Find where the given text appears and provide that cell's center as [x, y] coordinate. 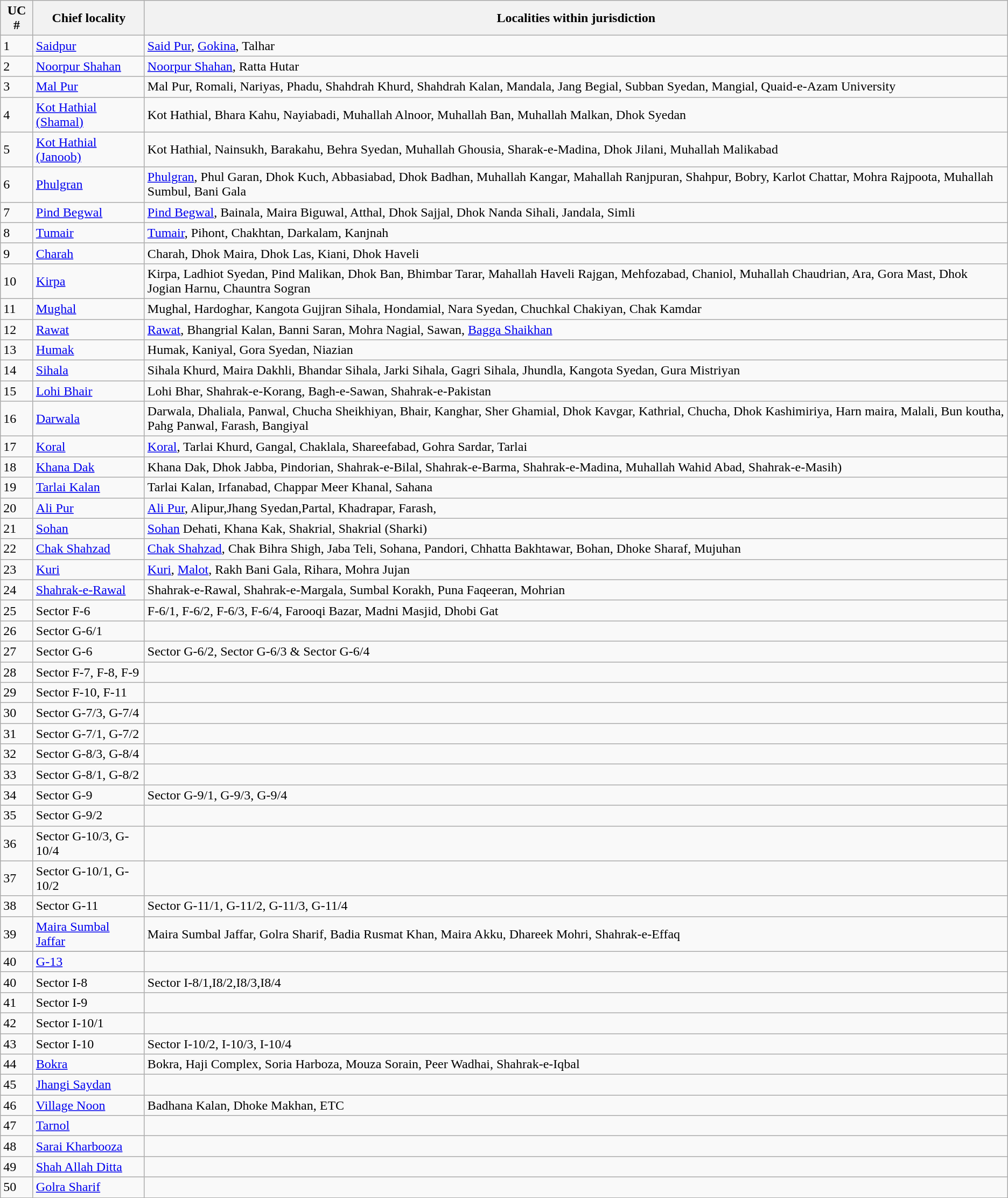
Localities within jurisdiction [576, 18]
Lohi Bhair [88, 391]
Bokra, Haji Complex, Soria Harboza, Mouza Sorain, Peer Wadhai, Shahrak-e-Iqbal [576, 1064]
Pind Begwal, Bainala, Maira Biguwal, Atthal, Dhok Sajjal, Dhok Nanda Sihali, Jandala, Simli [576, 212]
Sector F-6 [88, 610]
26 [17, 631]
UC # [17, 18]
Tarlai Kalan [88, 487]
4 [17, 114]
Sector G-6 [88, 651]
17 [17, 447]
5 [17, 150]
Kuri [88, 569]
1 [17, 46]
Pind Begwal [88, 212]
3 [17, 87]
Sihala Khurd, Maira Dakhli, Bhandar Sihala, Jarki Sihala, Gagri Sihala, Jhundla, Kangota Syedan, Gura Mistriyan [576, 371]
Lohi Bhar, Shahrak-e-Korang, Bagh-e-Sawan, Shahrak-e-Pakistan [576, 391]
Sector G-9/1, G-9/3, G-9/4 [576, 795]
Mughal [88, 309]
Golra Sharif [88, 1187]
Sector F-10, F-11 [88, 693]
38 [17, 906]
Sector G-11/1, G-11/2, G-11/3, G-11/4 [576, 906]
Shah Allah Ditta [88, 1167]
Mughal, Hardoghar, Kangota Gujjran Sihala, Hondamial, Nara Syedan, Chuchkal Chakiyan, Chak Kamdar [576, 309]
20 [17, 508]
9 [17, 253]
Sector G-7/1, G-7/2 [88, 734]
Shahrak-e-Rawal, Shahrak-e-Margala, Sumbal Korakh, Puna Faqeeran, Mohrian [576, 590]
16 [17, 419]
Kot Hathial (Janoob) [88, 150]
48 [17, 1146]
Charah, Dhok Maira, Dhok Las, Kiani, Dhok Haveli [576, 253]
Charah [88, 253]
Humak, Kaniyal, Gora Syedan, Niazian [576, 350]
Kirpa [88, 281]
18 [17, 467]
Sector G-8/3, G-8/4 [88, 754]
Village Noon [88, 1105]
29 [17, 693]
14 [17, 371]
Sector I-8/1,I8/2,I8/3,I8/4 [576, 982]
F-6/1, F-6/2, F-6/3, F-6/4, Farooqi Bazar, Madni Masjid, Dhobi Gat [576, 610]
32 [17, 754]
23 [17, 569]
Khana Dak, Dhok Jabba, Pindorian, Shahrak-e-Bilal, Shahrak-e-Barma, Shahrak-e-Madina, Muhallah Wahid Abad, Shahrak-e-Masih) [576, 467]
Mal Pur, Romali, Nariyas, Phadu, Shahdrah Khurd, Shahdrah Kalan, Mandala, Jang Begial, Subban Syedan, Mangial, Quaid-e-Azam University [576, 87]
Sector G-10/3, G-10/4 [88, 844]
Maira Sumbal Jaffar, Golra Sharif, Badia Rusmat Khan, Maira Akku, Dhareek Mohri, Shahrak-e-Effaq [576, 934]
Koral [88, 447]
Tumair, Pihont, Chakhtan, Darkalam, Kanjnah [576, 233]
22 [17, 549]
Bokra [88, 1064]
42 [17, 1023]
Tarlai Kalan, Irfanabad, Chappar Meer Khanal, Sahana [576, 487]
Sector I-10/2, I-10/3, I-10/4 [576, 1043]
Rawat [88, 329]
10 [17, 281]
Sector G-11 [88, 906]
12 [17, 329]
Sector I-9 [88, 1002]
8 [17, 233]
Sector I-10/1 [88, 1023]
31 [17, 734]
35 [17, 816]
Mal Pur [88, 87]
Noorpur Shahan [88, 66]
Khana Dak [88, 467]
47 [17, 1126]
36 [17, 844]
7 [17, 212]
Ali Pur [88, 508]
Ali Pur, Alipur,Jhang Syedan,Partal, Khadrapar, Farash, [576, 508]
Sohan [88, 528]
Darwala [88, 419]
Phulgran [88, 184]
Sector I-10 [88, 1043]
Shahrak-e-Rawal [88, 590]
15 [17, 391]
Maira Sumbal Jaffar [88, 934]
Chak Shahzad, Chak Bihra Shigh, Jaba Teli, Sohana, Pandori, Chhatta Bakhtawar, Bohan, Dhoke Sharaf, Mujuhan [576, 549]
50 [17, 1187]
34 [17, 795]
Sector G-7/3, G-7/4 [88, 713]
Kot Hathial, Bhara Kahu, Nayiabadi, Muhallah Alnoor, Muhallah Ban, Muhallah Malkan, Dhok Syedan [576, 114]
24 [17, 590]
Chief locality [88, 18]
21 [17, 528]
Sector G-9 [88, 795]
Sohan Dehati, Khana Kak, Shakrial, Shakrial (Sharki) [576, 528]
25 [17, 610]
Kot Hathial, Nainsukh, Barakahu, Behra Syedan, Muhallah Ghousia, Sharak-e-Madina, Dhok Jilani, Muhallah Malikabad [576, 150]
Chak Shahzad [88, 549]
Saidpur [88, 46]
Badhana Kalan, Dhoke Makhan, ETC [576, 1105]
19 [17, 487]
13 [17, 350]
49 [17, 1167]
Koral, Tarlai Khurd, Gangal, Chaklala, Shareefabad, Gohra Sardar, Tarlai [576, 447]
Rawat, Bhangrial Kalan, Banni Saran, Mohra Nagial, Sawan, Bagga Shaikhan [576, 329]
41 [17, 1002]
2 [17, 66]
27 [17, 651]
G-13 [88, 962]
Sector G-6/1 [88, 631]
45 [17, 1085]
Sarai Kharbooza [88, 1146]
Kuri, Malot, Rakh Bani Gala, Rihara, Mohra Jujan [576, 569]
28 [17, 672]
Tumair [88, 233]
Noorpur Shahan, Ratta Hutar [576, 66]
Jhangi Saydan [88, 1085]
39 [17, 934]
Sector F-7, F-8, F-9 [88, 672]
Said Pur, Gokina, Talhar [576, 46]
Tarnol [88, 1126]
Sector G-9/2 [88, 816]
33 [17, 775]
11 [17, 309]
Sihala [88, 371]
43 [17, 1043]
Kot Hathial (Shamal) [88, 114]
Humak [88, 350]
Sector I-8 [88, 982]
6 [17, 184]
Sector G-8/1, G-8/2 [88, 775]
Sector G-10/1, G-10/2 [88, 878]
46 [17, 1105]
Sector G-6/2, Sector G-6/3 & Sector G-6/4 [576, 651]
37 [17, 878]
30 [17, 713]
44 [17, 1064]
